Extract the [x, y] coordinate from the center of the cell holding the provided text.  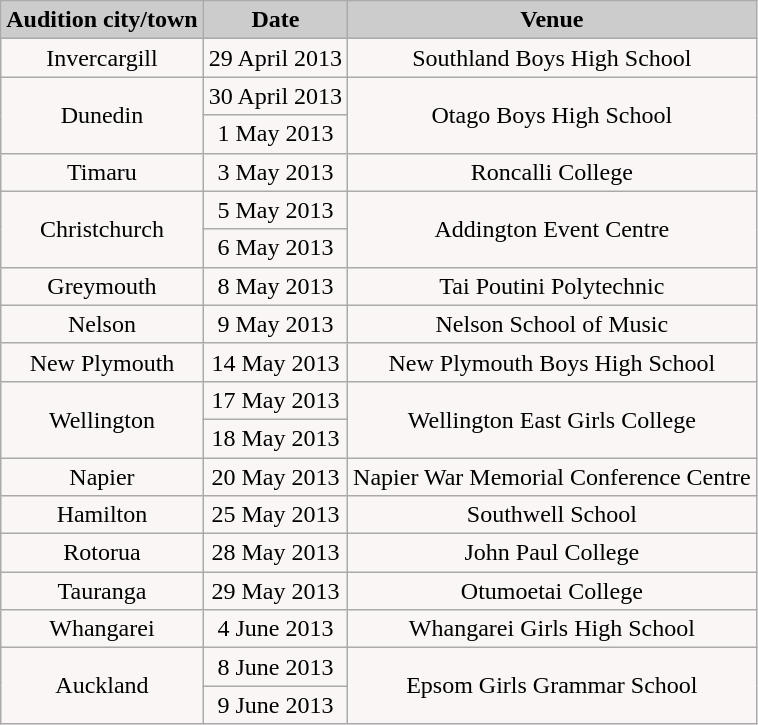
Tauranga [102, 591]
Otumoetai College [552, 591]
Epsom Girls Grammar School [552, 686]
John Paul College [552, 553]
1 May 2013 [275, 134]
Hamilton [102, 515]
14 May 2013 [275, 362]
Invercargill [102, 58]
Addington Event Centre [552, 229]
5 May 2013 [275, 210]
Tai Poutini Polytechnic [552, 286]
28 May 2013 [275, 553]
Nelson [102, 324]
9 June 2013 [275, 705]
29 May 2013 [275, 591]
New Plymouth Boys High School [552, 362]
Whangarei [102, 629]
29 April 2013 [275, 58]
Otago Boys High School [552, 115]
Dunedin [102, 115]
Greymouth [102, 286]
17 May 2013 [275, 400]
20 May 2013 [275, 477]
8 June 2013 [275, 667]
Roncalli College [552, 172]
3 May 2013 [275, 172]
Rotorua [102, 553]
Southwell School [552, 515]
Napier War Memorial Conference Centre [552, 477]
Christchurch [102, 229]
Audition city/town [102, 20]
Timaru [102, 172]
Wellington East Girls College [552, 419]
30 April 2013 [275, 96]
8 May 2013 [275, 286]
18 May 2013 [275, 438]
9 May 2013 [275, 324]
Whangarei Girls High School [552, 629]
4 June 2013 [275, 629]
Wellington [102, 419]
Date [275, 20]
Napier [102, 477]
Southland Boys High School [552, 58]
6 May 2013 [275, 248]
Auckland [102, 686]
New Plymouth [102, 362]
Venue [552, 20]
25 May 2013 [275, 515]
Nelson School of Music [552, 324]
